Locate the cell with the specified text and output its (x, y) center coordinate. 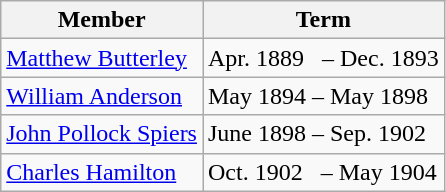
William Anderson (102, 96)
Matthew Butterley (102, 58)
Oct. 1902 – May 1904 (323, 172)
Term (323, 20)
May 1894 – May 1898 (323, 96)
Apr. 1889 – Dec. 1893 (323, 58)
Charles Hamilton (102, 172)
John Pollock Spiers (102, 134)
June 1898 – Sep. 1902 (323, 134)
Member (102, 20)
